Pinpoint the cell where the given text exists, returning its [x, y] midpoint coordinate. 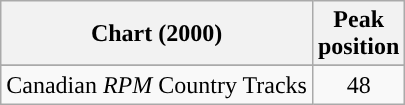
48 [358, 85]
Canadian RPM Country Tracks [157, 85]
Chart (2000) [157, 34]
Peakposition [358, 34]
